Capture the cell that displays the provided text and extract its (x, y) central coordinate. 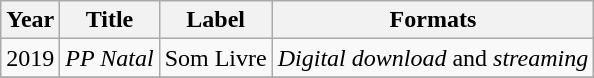
Som Livre (216, 58)
PP Natal (110, 58)
Title (110, 20)
Label (216, 20)
Year (30, 20)
2019 (30, 58)
Formats (433, 20)
Digital download and streaming (433, 58)
